Find where the given text appears and provide that cell's center as (x, y) coordinate. 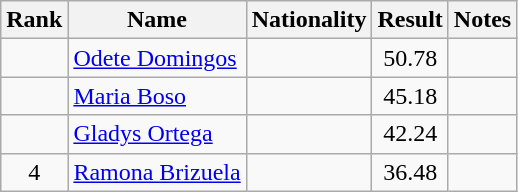
Maria Boso (157, 96)
Notes (482, 20)
Odete Domingos (157, 58)
36.48 (410, 172)
Result (410, 20)
Rank (34, 20)
Ramona Brizuela (157, 172)
50.78 (410, 58)
Name (157, 20)
42.24 (410, 134)
45.18 (410, 96)
Nationality (309, 20)
Gladys Ortega (157, 134)
4 (34, 172)
